Scan for the cell matching the given text and deliver its (X, Y) coordinate at center. 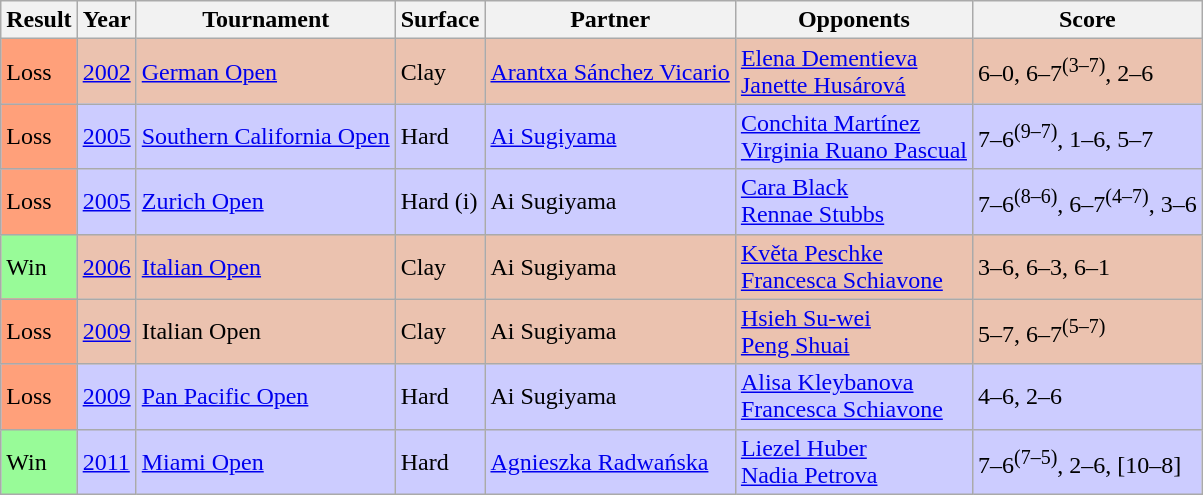
2011 (106, 462)
4–6, 2–6 (1087, 396)
Result (39, 20)
7–6(8–6), 6–7(4–7), 3–6 (1087, 202)
Hsieh Su-wei Peng Shuai (854, 332)
Hard (i) (440, 202)
Southern California Open (266, 136)
Zurich Open (266, 202)
2006 (106, 266)
Conchita Martínez Virginia Ruano Pascual (854, 136)
Miami Open (266, 462)
Partner (610, 20)
7–6(7–5), 2–6, [10–8] (1087, 462)
Arantxa Sánchez Vicario (610, 72)
Květa Peschke Francesca Schiavone (854, 266)
7–6(9–7), 1–6, 5–7 (1087, 136)
5–7, 6–7(5–7) (1087, 332)
Opponents (854, 20)
German Open (266, 72)
Pan Pacific Open (266, 396)
Surface (440, 20)
Agnieszka Radwańska (610, 462)
Score (1087, 20)
3–6, 6–3, 6–1 (1087, 266)
Cara Black Rennae Stubbs (854, 202)
Alisa Kleybanova Francesca Schiavone (854, 396)
Elena Dementieva Janette Husárová (854, 72)
Tournament (266, 20)
Liezel Huber Nadia Petrova (854, 462)
2002 (106, 72)
Year (106, 20)
6–0, 6–7(3–7), 2–6 (1087, 72)
